Output the (x, y) coordinate of the center of the cell containing the given text.  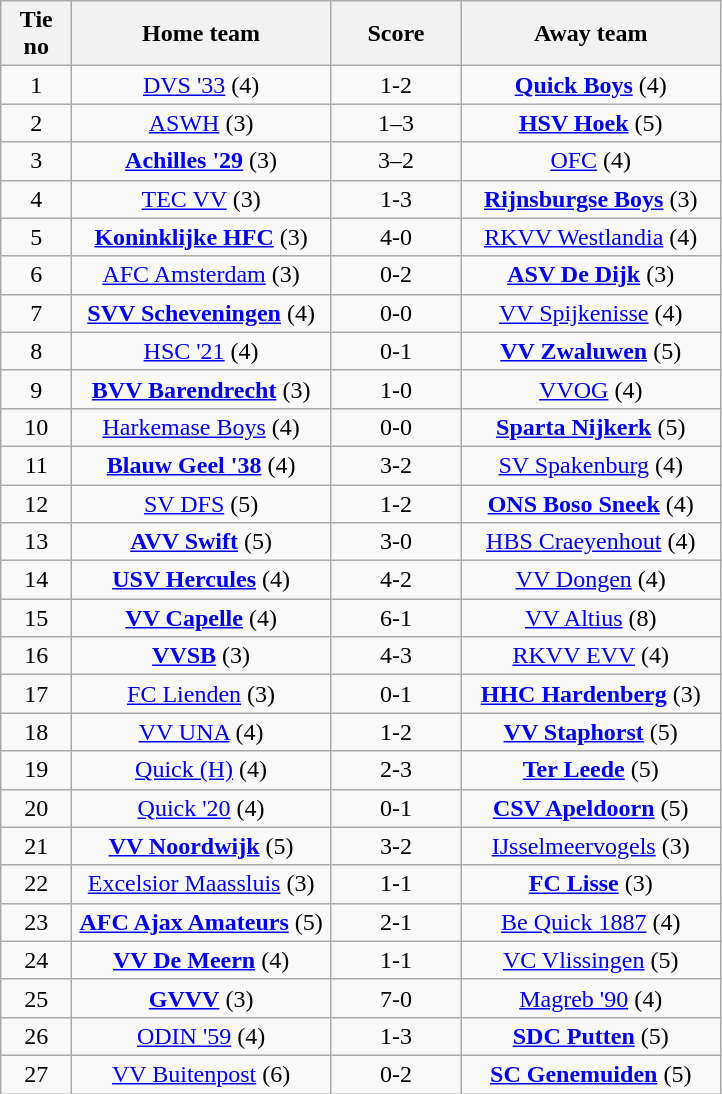
SC Genemuiden (5) (590, 1074)
FC Lienden (3) (202, 694)
11 (36, 465)
19 (36, 770)
HHC Hardenberg (3) (590, 694)
20 (36, 808)
Koninklijke HFC (3) (202, 237)
USV Hercules (4) (202, 580)
13 (36, 542)
18 (36, 732)
HSC '21 (4) (202, 351)
4-2 (396, 580)
15 (36, 618)
IJsselmeervogels (3) (590, 846)
VV Altius (8) (590, 618)
Magreb '90 (4) (590, 998)
9 (36, 389)
16 (36, 656)
HBS Craeyenhout (4) (590, 542)
ONS Boso Sneek (4) (590, 503)
Score (396, 34)
VV Buitenpost (6) (202, 1074)
BVV Barendrecht (3) (202, 389)
4-3 (396, 656)
6 (36, 275)
1 (36, 85)
ODIN '59 (4) (202, 1036)
VV Zwaluwen (5) (590, 351)
OFC (4) (590, 161)
SV DFS (5) (202, 503)
24 (36, 960)
25 (36, 998)
5 (36, 237)
23 (36, 922)
1-0 (396, 389)
2 (36, 123)
26 (36, 1036)
SV Spakenburg (4) (590, 465)
ASWH (3) (202, 123)
TEC VV (3) (202, 199)
GVVV (3) (202, 998)
VV Capelle (4) (202, 618)
AFC Amsterdam (3) (202, 275)
8 (36, 351)
3-0 (396, 542)
10 (36, 427)
1–3 (396, 123)
CSV Apeldoorn (5) (590, 808)
17 (36, 694)
FC Lisse (3) (590, 884)
2-1 (396, 922)
Tie no (36, 34)
DVS '33 (4) (202, 85)
2-3 (396, 770)
12 (36, 503)
VVOG (4) (590, 389)
VV Staphorst (5) (590, 732)
Excelsior Maassluis (3) (202, 884)
21 (36, 846)
VV UNA (4) (202, 732)
Harkemase Boys (4) (202, 427)
Home team (202, 34)
Quick '20 (4) (202, 808)
Blauw Geel '38 (4) (202, 465)
Rijnsburgse Boys (3) (590, 199)
RKVV EVV (4) (590, 656)
VV De Meern (4) (202, 960)
ASV De Dijk (3) (590, 275)
RKVV Westlandia (4) (590, 237)
AFC Ajax Amateurs (5) (202, 922)
VV Noordwijk (5) (202, 846)
Quick (H) (4) (202, 770)
6-1 (396, 618)
HSV Hoek (5) (590, 123)
27 (36, 1074)
VVSB (3) (202, 656)
AVV Swift (5) (202, 542)
VV Dongen (4) (590, 580)
3 (36, 161)
3–2 (396, 161)
7-0 (396, 998)
Be Quick 1887 (4) (590, 922)
SDC Putten (5) (590, 1036)
4 (36, 199)
Away team (590, 34)
VC Vlissingen (5) (590, 960)
VV Spijkenisse (4) (590, 313)
14 (36, 580)
7 (36, 313)
Sparta Nijkerk (5) (590, 427)
Ter Leede (5) (590, 770)
Achilles '29 (3) (202, 161)
Quick Boys (4) (590, 85)
22 (36, 884)
4-0 (396, 237)
SVV Scheveningen (4) (202, 313)
